Provide the (X, Y) coordinate of the cell's center where the given text is located.  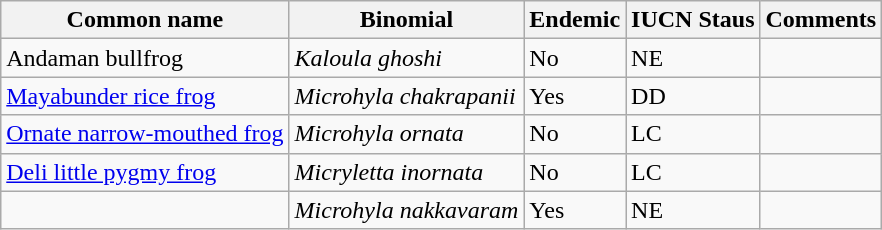
DD (693, 96)
Comments (821, 20)
Andaman bullfrog (145, 58)
Microhyla chakrapanii (406, 96)
IUCN Staus (693, 20)
Microhyla nakkavaram (406, 210)
Endemic (575, 20)
Micryletta inornata (406, 172)
Deli little pygmy frog (145, 172)
Binomial (406, 20)
Microhyla ornata (406, 134)
Kaloula ghoshi (406, 58)
Mayabunder rice frog (145, 96)
Ornate narrow-mouthed frog (145, 134)
Common name (145, 20)
